Determine the [X, Y] coordinate at the center of the cell enclosing the given text.  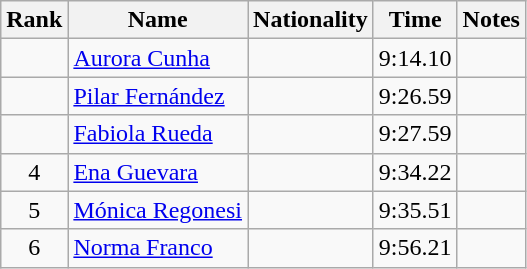
9:14.10 [415, 58]
6 [34, 248]
Mónica Regonesi [158, 210]
9:34.22 [415, 172]
Ena Guevara [158, 172]
Nationality [311, 20]
Pilar Fernández [158, 96]
9:35.51 [415, 210]
Time [415, 20]
Aurora Cunha [158, 58]
Fabiola Rueda [158, 134]
Norma Franco [158, 248]
Notes [491, 20]
Name [158, 20]
5 [34, 210]
4 [34, 172]
9:27.59 [415, 134]
9:26.59 [415, 96]
9:56.21 [415, 248]
Rank [34, 20]
